Return (X, Y) of the center of cell containing provided text 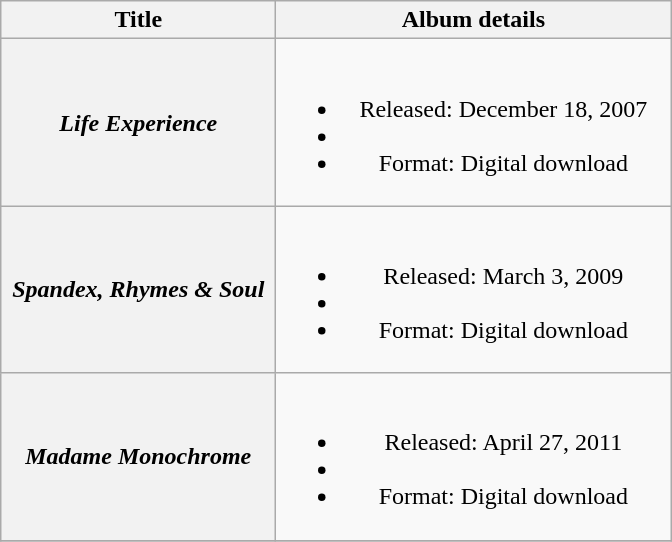
Madame Monochrome (138, 456)
Title (138, 20)
Spandex, Rhymes & Soul (138, 290)
Released: March 3, 2009Format: Digital download (474, 290)
Released: April 27, 2011Format: Digital download (474, 456)
Life Experience (138, 122)
Released: December 18, 2007Format: Digital download (474, 122)
Album details (474, 20)
